For the text-containing cell, return its midpoint in [X, Y] coordinate format. 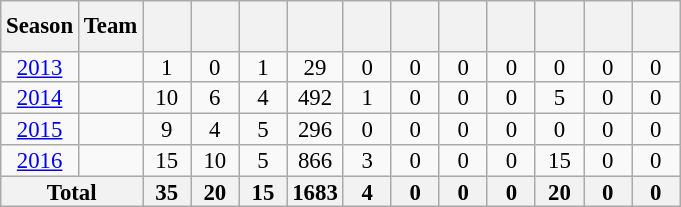
3 [367, 160]
Total [72, 192]
Team [110, 26]
35 [167, 192]
2013 [40, 66]
866 [315, 160]
492 [315, 98]
2016 [40, 160]
296 [315, 130]
Season [40, 26]
6 [215, 98]
29 [315, 66]
2014 [40, 98]
9 [167, 130]
1683 [315, 192]
2015 [40, 130]
